Return [X, Y] of the center of cell containing provided text 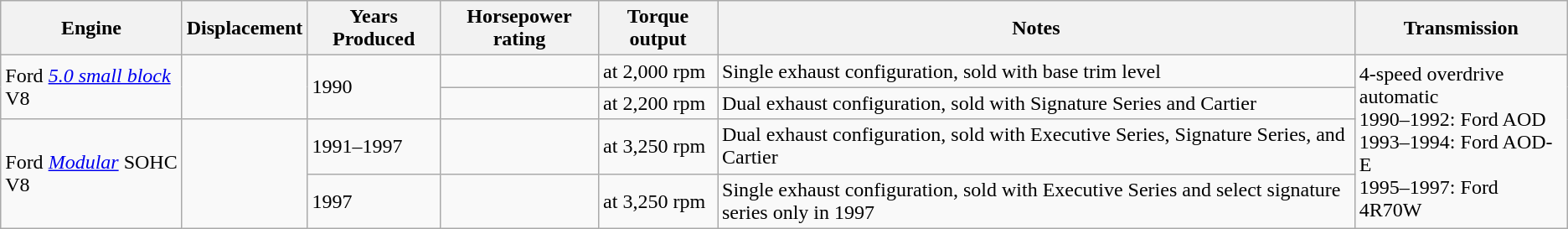
Dual exhaust configuration, sold with Signature Series and Cartier [1035, 103]
Displacement [245, 29]
Torque output [658, 29]
Ford 5.0 small block V8 [91, 87]
Single exhaust configuration, sold with base trim level [1035, 71]
Ford Modular SOHC V8 [91, 174]
1997 [374, 201]
Transmission [1461, 29]
1990 [374, 87]
Years Produced [374, 29]
Notes [1035, 29]
Single exhaust configuration, sold with Executive Series and select signature series only in 1997 [1035, 201]
1991–1997 [374, 146]
at 2,000 rpm [658, 71]
Horsepower rating [519, 29]
4-speed overdrive automatic1990–1992: Ford AOD1993–1994: Ford AOD-E1995–1997: Ford 4R70W [1461, 142]
Dual exhaust configuration, sold with Executive Series, Signature Series, and Cartier [1035, 146]
Engine [91, 29]
at 2,200 rpm [658, 103]
